Scan for the cell matching the given text and deliver its [X, Y] coordinate at center. 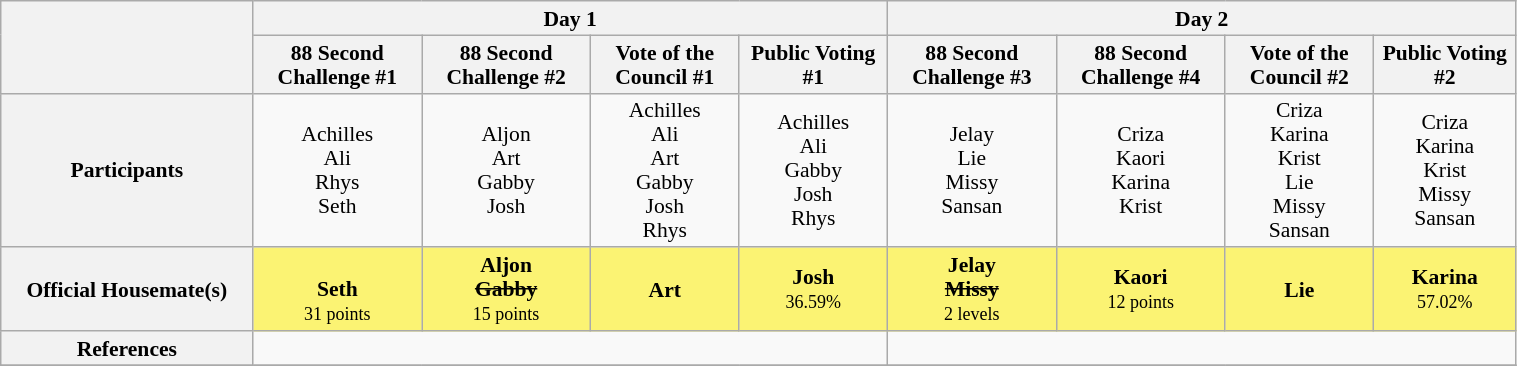
Art [665, 290]
CrizaKaoriKarinaKrist [1140, 170]
Official Housemate(s) [127, 290]
Vote of theCouncil #2 [1299, 64]
Karina57.02% [1446, 290]
AljonGabby15 points [506, 290]
Vote of theCouncil #1 [665, 64]
AljonArtGabbyJosh [506, 170]
References [127, 348]
AchillesAliGabbyJoshRhys [813, 170]
88 SecondChallenge #3 [972, 64]
Seth31 points [338, 290]
JelayLieMissySansan [972, 170]
Day 1 [570, 18]
88 SecondChallenge #4 [1140, 64]
AchillesAliArtGabbyJoshRhys [665, 170]
Public Voting #2 [1446, 64]
CrizaKarinaKristMissySansan [1446, 170]
Lie [1299, 290]
CrizaKarinaKristLieMissySansan [1299, 170]
88 SecondChallenge #2 [506, 64]
Josh36.59% [813, 290]
AchillesAliRhysSeth [338, 170]
Public Voting #1 [813, 64]
JelayMissy2 levels [972, 290]
88 SecondChallenge #1 [338, 64]
Participants [127, 170]
Day 2 [1202, 18]
Kaori12 points [1140, 290]
